Capture the cell that displays the provided text and extract its (x, y) central coordinate. 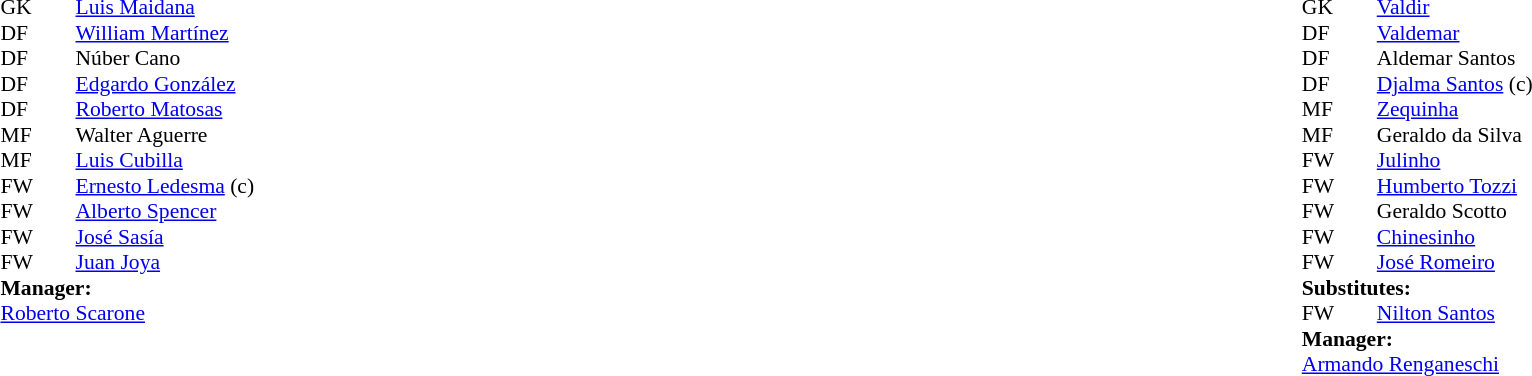
Manager: (127, 288)
Roberto Matosas (166, 109)
Walter Aguerre (166, 135)
William Martínez (166, 33)
Edgardo González (166, 84)
Núber Cano (166, 59)
José Sasía (166, 237)
Juan Joya (166, 263)
Ernesto Ledesma (c) (166, 186)
Alberto Spencer (166, 211)
Luis Cubilla (166, 161)
Roberto Scarone (127, 313)
